Extract the (X, Y) coordinate from the center of the cell holding the provided text.  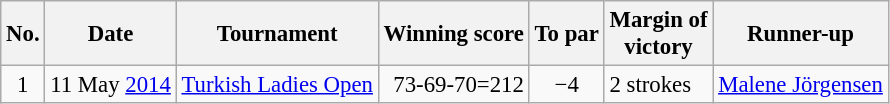
Margin ofvictory (658, 34)
No. (23, 34)
Turkish Ladies Open (277, 85)
73-69-70=212 (454, 85)
To par (566, 34)
Date (110, 34)
1 (23, 85)
2 strokes (658, 85)
Runner-up (800, 34)
11 May 2014 (110, 85)
Malene Jörgensen (800, 85)
−4 (566, 85)
Tournament (277, 34)
Winning score (454, 34)
